Identify which cell holds the provided text, then report its [x, y] central coordinate. 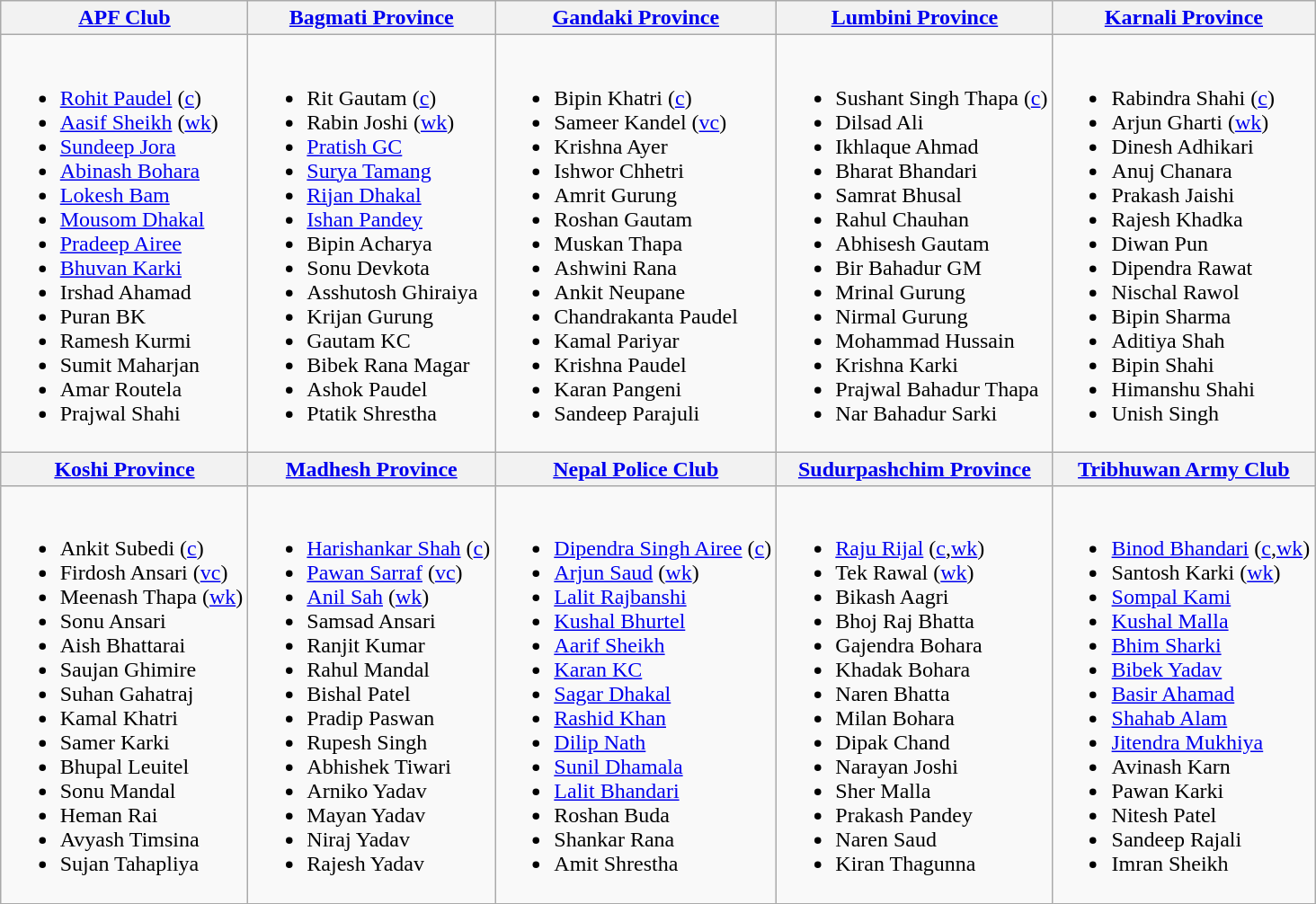
Sudurpashchim Province [915, 469]
APF Club [124, 18]
Gandaki Province [636, 18]
Karnali Province [1184, 18]
Bagmati Province [372, 18]
Lumbini Province [915, 18]
Nepal Police Club [636, 469]
Koshi Province [124, 469]
Tribhuwan Army Club [1184, 469]
Madhesh Province [372, 469]
